Detect which cell encompasses the target text, then output its [X, Y] center coordinate. 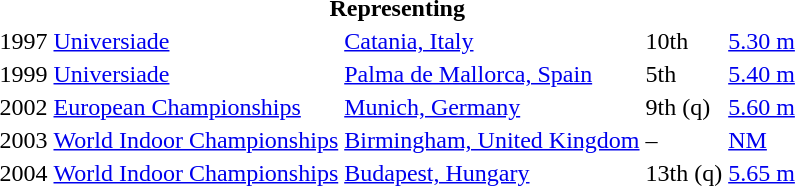
Catania, Italy [492, 41]
9th (q) [684, 107]
– [684, 140]
10th [684, 41]
Munich, Germany [492, 107]
5th [684, 74]
World Indoor Championships [196, 140]
Birmingham, United Kingdom [492, 140]
European Championships [196, 107]
Palma de Mallorca, Spain [492, 74]
